Scan for the cell matching the given text and deliver its [X, Y] coordinate at center. 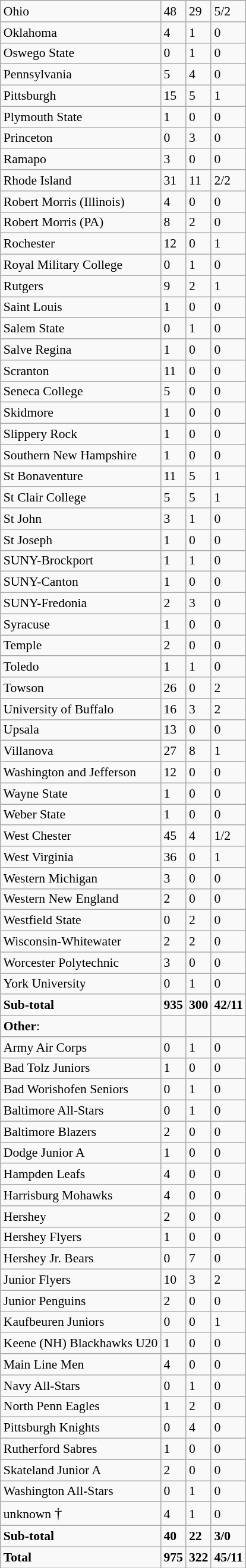
13 [174, 730]
St Bonaventure [81, 477]
16 [174, 709]
300 [198, 1005]
SUNY-Canton [81, 582]
9 [174, 286]
Princeton [81, 138]
45/11 [228, 1557]
Harrisburg Mohawks [81, 1195]
Main Line Men [81, 1364]
Hershey Flyers [81, 1237]
1/2 [228, 836]
Wisconsin-Whitewater [81, 942]
5/2 [228, 11]
27 [174, 751]
SUNY-Brockport [81, 561]
Pittsburgh [81, 96]
Oklahoma [81, 33]
Washington All-Stars [81, 1491]
48 [174, 11]
Toledo [81, 667]
West Virginia [81, 857]
36 [174, 857]
Skidmore [81, 413]
SUNY-Fredonia [81, 604]
Towson [81, 688]
Villanova [81, 751]
unknown † [81, 1514]
22 [198, 1537]
Western New England [81, 899]
Rutgers [81, 286]
Junior Penguins [81, 1301]
Salve Regina [81, 350]
Hampden Leafs [81, 1175]
Junior Flyers [81, 1280]
North Penn Eagles [81, 1407]
Plymouth State [81, 117]
Bad Worishofen Seniors [81, 1090]
Scranton [81, 371]
Rutherford Sabres [81, 1449]
15 [174, 96]
Rhode Island [81, 180]
Navy All-Stars [81, 1386]
Temple [81, 646]
St Clair College [81, 498]
Robert Morris (PA) [81, 223]
Pennsylvania [81, 75]
Worcester Polytechnic [81, 963]
Army Air Corps [81, 1048]
Saint Louis [81, 307]
Other: [81, 1026]
Pittsburgh Knights [81, 1428]
Seneca College [81, 392]
West Chester [81, 836]
Dodge Junior A [81, 1153]
935 [174, 1005]
2/2 [228, 180]
Kaufbeuren Juniors [81, 1322]
Syracuse [81, 624]
322 [198, 1557]
3/0 [228, 1537]
University of Buffalo [81, 709]
St Joseph [81, 540]
26 [174, 688]
45 [174, 836]
Bad Tolz Juniors [81, 1068]
975 [174, 1557]
York University [81, 984]
Baltimore Blazers [81, 1132]
Robert Morris (Illinois) [81, 202]
Ramapo [81, 160]
Keene (NH) Blackhawks U20 [81, 1344]
Baltimore All-Stars [81, 1111]
42/11 [228, 1005]
Slippery Rock [81, 434]
Total [81, 1557]
Westfield State [81, 921]
Salem State [81, 329]
31 [174, 180]
Weber State [81, 815]
Washington and Jefferson [81, 773]
40 [174, 1537]
Southern New Hampshire [81, 455]
St John [81, 519]
Wayne State [81, 793]
Rochester [81, 244]
Upsala [81, 730]
Hershey [81, 1217]
Ohio [81, 11]
29 [198, 11]
Hershey Jr. Bears [81, 1259]
Oswego State [81, 53]
Western Michigan [81, 878]
10 [174, 1280]
7 [198, 1259]
Royal Military College [81, 265]
Skateland Junior A [81, 1470]
